Output the [x, y] coordinate of the center of the cell containing the given text.  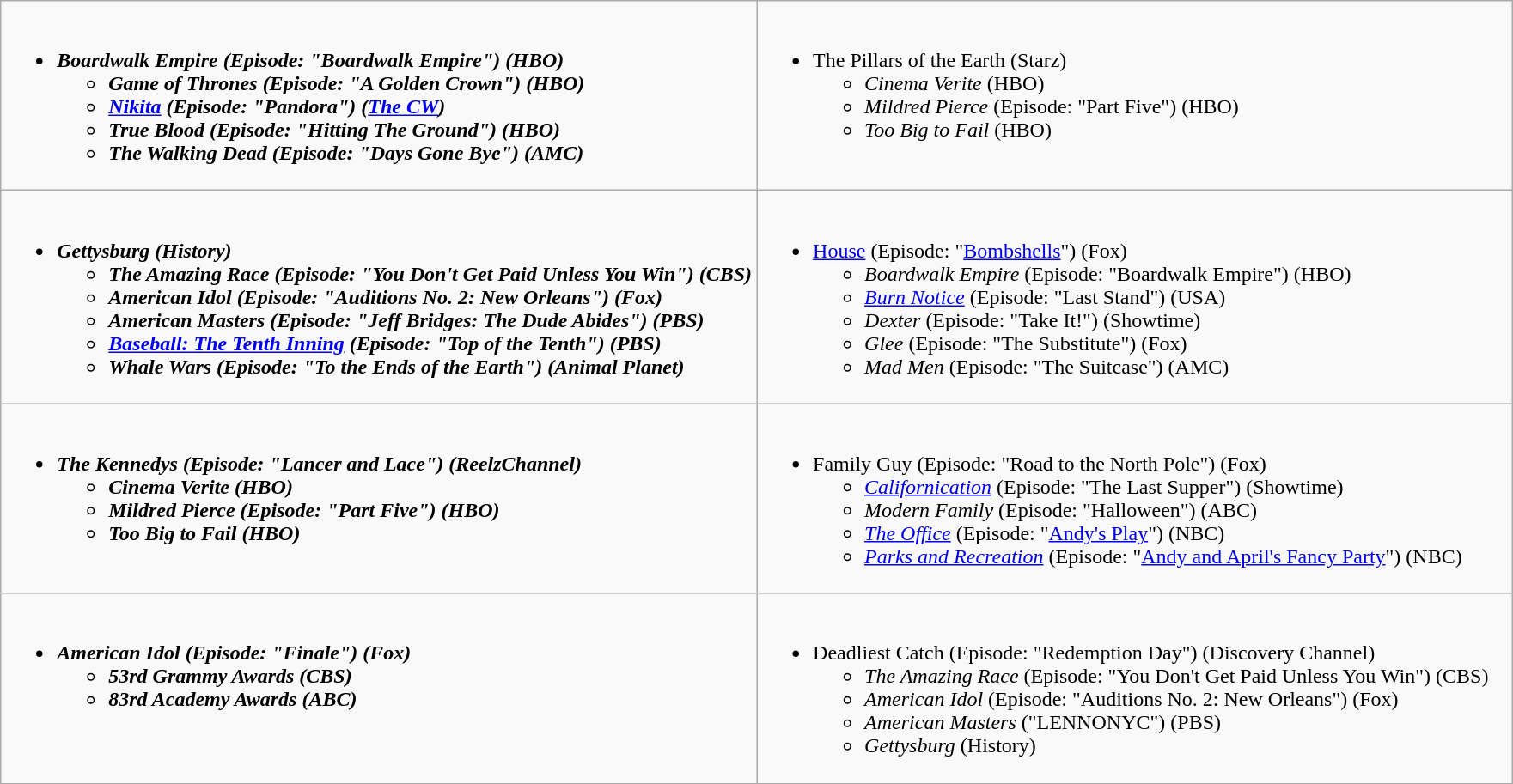
American Idol (Episode: "Finale") (Fox)53rd Grammy Awards (CBS)83rd Academy Awards (ABC) [379, 689]
The Kennedys (Episode: "Lancer and Lace") (ReelzChannel)Cinema Verite (HBO)Mildred Pierce (Episode: "Part Five") (HBO)Too Big to Fail (HBO) [379, 498]
The Pillars of the Earth (Starz)Cinema Verite (HBO)Mildred Pierce (Episode: "Part Five") (HBO)Too Big to Fail (HBO) [1135, 96]
